Extract the [x, y] coordinate from the center of the cell holding the provided text.  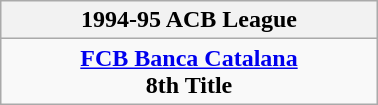
FCB Banca Catalana8th Title [189, 72]
1994-95 ACB League [189, 20]
